Return the (X, Y) coordinate for the center point of the cell that contains the specified text.  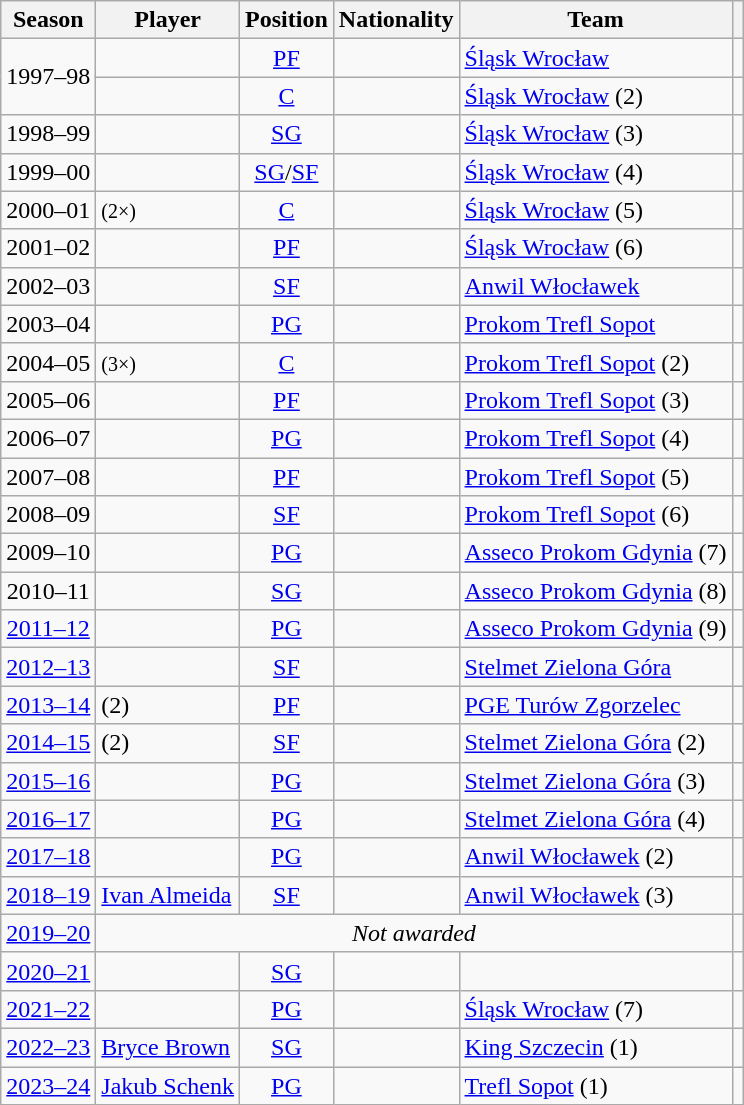
2009–10 (48, 553)
(3×) (168, 362)
2008–09 (48, 515)
PGE Turów Zgorzelec (596, 705)
Stelmet Zielona Góra (596, 667)
2012–13 (48, 667)
Prokom Trefl Sopot (596, 324)
Śląsk Wrocław (596, 58)
Season (48, 20)
Prokom Trefl Sopot (5) (596, 477)
2001–02 (48, 248)
Player (168, 20)
Stelmet Zielona Góra (4) (596, 819)
2014–15 (48, 743)
2018–19 (48, 895)
Prokom Trefl Sopot (2) (596, 362)
1999–00 (48, 172)
2004–05 (48, 362)
2020–21 (48, 971)
Śląsk Wrocław (6) (596, 248)
2000–01 (48, 210)
2003–04 (48, 324)
(2×) (168, 210)
1998–99 (48, 134)
2005–06 (48, 400)
2016–17 (48, 819)
Not awarded (414, 933)
King Szczecin (1) (596, 1047)
Anwil Włocławek (2) (596, 857)
SG/SF (287, 172)
Asseco Prokom Gdynia (8) (596, 591)
2002–03 (48, 286)
Nationality (396, 20)
1997–98 (48, 77)
2021–22 (48, 1009)
Asseco Prokom Gdynia (9) (596, 629)
Anwil Włocławek (3) (596, 895)
2017–18 (48, 857)
2015–16 (48, 781)
Śląsk Wrocław (5) (596, 210)
Śląsk Wrocław (4) (596, 172)
Jakub Schenk (168, 1085)
2010–11 (48, 591)
Stelmet Zielona Góra (2) (596, 743)
Position (287, 20)
2019–20 (48, 933)
2006–07 (48, 438)
2013–14 (48, 705)
2023–24 (48, 1085)
Team (596, 20)
Śląsk Wrocław (7) (596, 1009)
Prokom Trefl Sopot (4) (596, 438)
2022–23 (48, 1047)
2007–08 (48, 477)
Śląsk Wrocław (3) (596, 134)
2011–12 (48, 629)
Bryce Brown (168, 1047)
Stelmet Zielona Góra (3) (596, 781)
Prokom Trefl Sopot (3) (596, 400)
Asseco Prokom Gdynia (7) (596, 553)
Ivan Almeida (168, 895)
Trefl Sopot (1) (596, 1085)
Anwil Włocławek (596, 286)
Prokom Trefl Sopot (6) (596, 515)
Śląsk Wrocław (2) (596, 96)
